Output the (X, Y) coordinate of the center of the cell containing the given text.  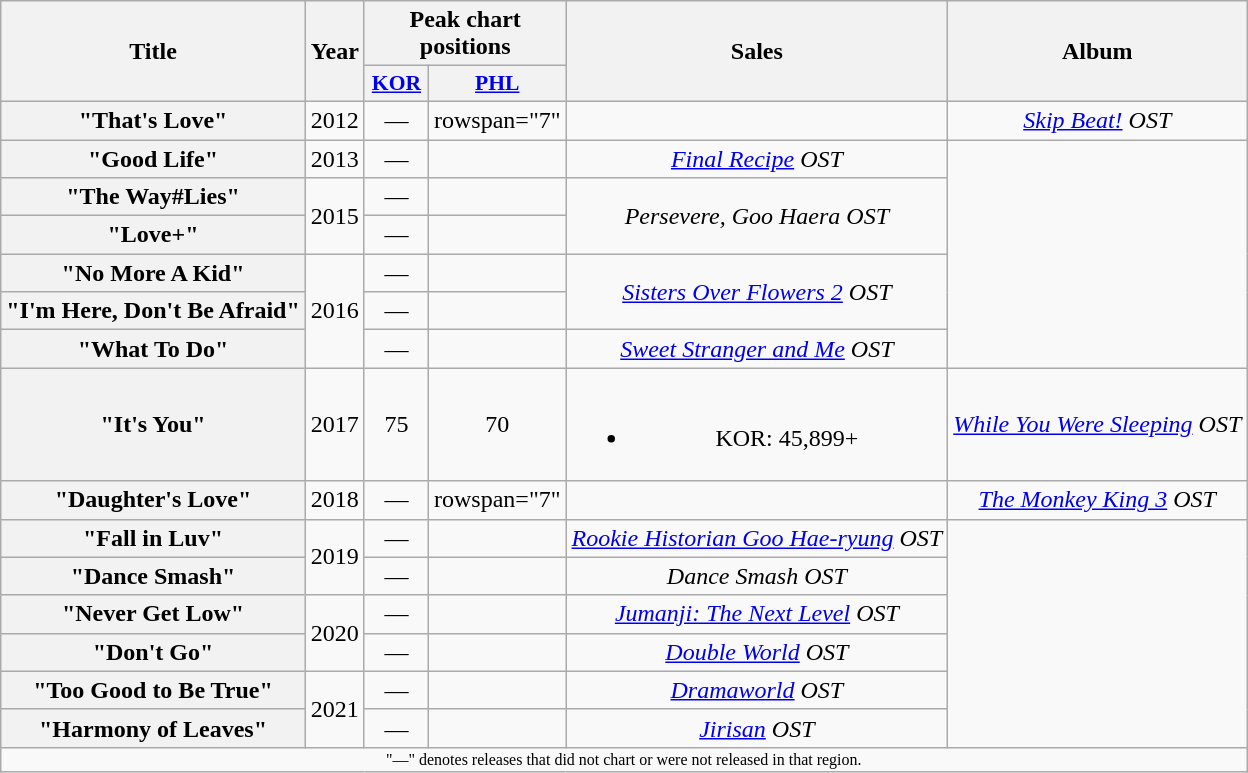
2013 (334, 159)
"No More A Kid" (154, 273)
"The Way#Lies" (154, 197)
Sisters Over Flowers 2 OST (757, 292)
Rookie Historian Goo Hae-ryung OST (757, 538)
2021 (334, 709)
Persevere, Goo Haera OST (757, 216)
2012 (334, 120)
"—" denotes releases that did not chart or were not released in that region. (624, 759)
"Harmony of Leaves" (154, 728)
Dance Smash OST (757, 576)
Title (154, 52)
Peak chart positions (465, 34)
70 (498, 424)
"I'm Here, Don't Be Afraid" (154, 311)
"That's Love" (154, 120)
"Don't Go" (154, 652)
2018 (334, 500)
75 (396, 424)
The Monkey King 3 OST (1098, 500)
Year (334, 52)
"Fall in Luv" (154, 538)
2019 (334, 557)
KOR: 45,899+ (757, 424)
"Good Life" (154, 159)
Sales (757, 52)
"Too Good to Be True" (154, 690)
"What To Do" (154, 349)
Jirisan OST (757, 728)
Album (1098, 52)
2016 (334, 311)
"Dance Smash" (154, 576)
Double World OST (757, 652)
PHL (498, 84)
"Daughter's Love" (154, 500)
Sweet Stranger and Me OST (757, 349)
KOR (396, 84)
2017 (334, 424)
"Never Get Low" (154, 614)
"It's You" (154, 424)
Skip Beat! OST (1098, 120)
Dramaworld OST (757, 690)
Final Recipe OST (757, 159)
2020 (334, 633)
While You Were Sleeping OST (1098, 424)
2015 (334, 216)
"Love+" (154, 235)
Jumanji: The Next Level OST (757, 614)
